Detect which cell encompasses the target text, then output its [X, Y] center coordinate. 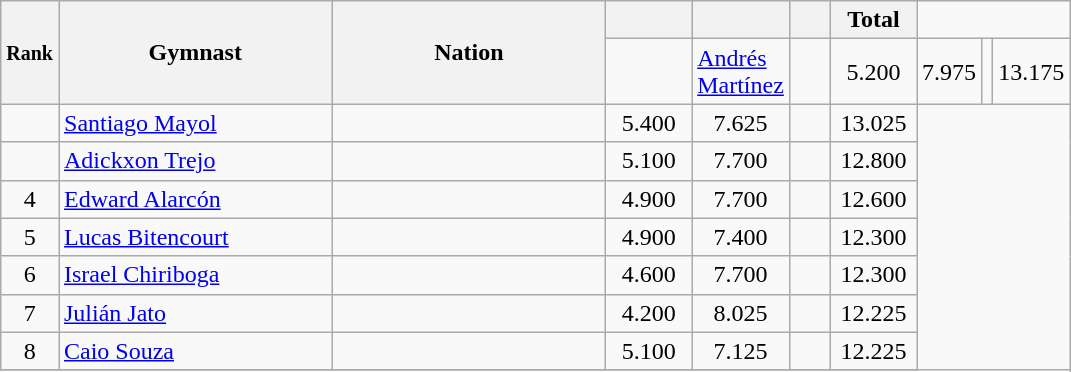
Edward Alarcón [195, 199]
12.800 [873, 161]
6 [30, 275]
Julián Jato [195, 313]
7.125 [741, 351]
13.175 [1032, 72]
Nation [469, 52]
Santiago Mayol [195, 123]
8 [30, 351]
13.025 [873, 123]
Andrés Martínez [741, 72]
Lucas Bitencourt [195, 237]
4.200 [649, 313]
Adickxon Trejo [195, 161]
Caio Souza [195, 351]
4.600 [649, 275]
7 [30, 313]
12.600 [873, 199]
Israel Chiriboga [195, 275]
Rank [30, 52]
5.400 [649, 123]
8.025 [741, 313]
7.625 [741, 123]
Total [873, 20]
Gymnast [195, 52]
4 [30, 199]
7.975 [948, 72]
5.200 [873, 72]
5 [30, 237]
7.400 [741, 237]
